From the cell containing the given text, extract its center point as [X, Y] coordinate. 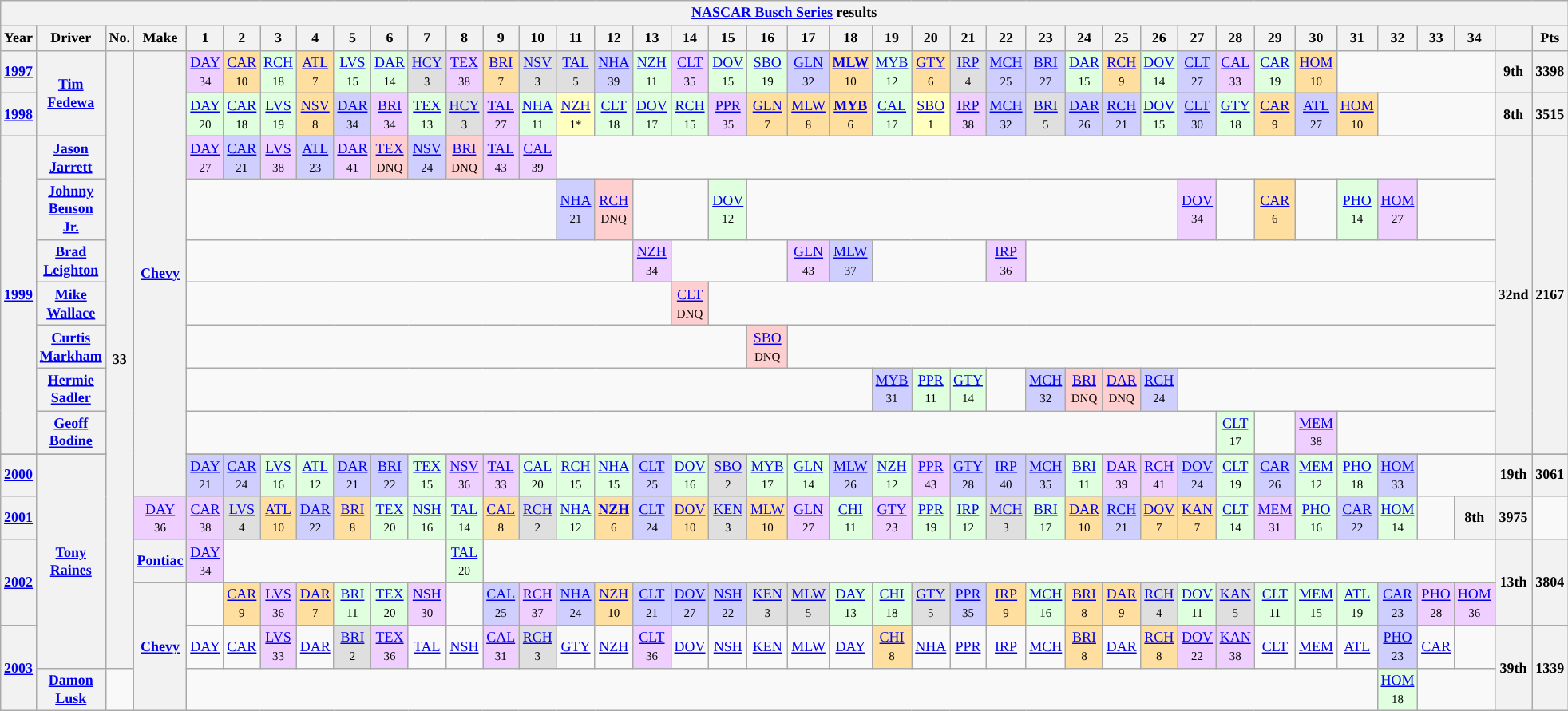
MLW8 [808, 115]
HOM18 [1397, 689]
NSV8 [315, 115]
Pontiac [160, 561]
DAR10 [1084, 518]
CLT35 [690, 72]
TEX38 [465, 72]
MLW37 [850, 261]
4 [315, 38]
DAR39 [1121, 476]
MEM15 [1317, 604]
Make [160, 38]
CLT36 [652, 646]
CAL25 [501, 604]
Curtis Markham [70, 347]
BRI34 [390, 115]
13 [652, 38]
MYB31 [892, 389]
3 [279, 38]
MLW [808, 646]
ATL10 [279, 518]
DAR26 [1084, 115]
BRI27 [1046, 72]
CAR21 [242, 157]
CAR23 [1397, 604]
2003 [19, 667]
CAR19 [1275, 72]
17 [808, 38]
GTY28 [968, 476]
DOV11 [1198, 604]
7 [426, 38]
LVS15 [353, 72]
NHA39 [614, 72]
TAL14 [465, 518]
GTY14 [968, 389]
Geoff Bodine [70, 433]
25 [1121, 38]
GLN14 [808, 476]
MEM38 [1317, 433]
TAL43 [501, 157]
21 [968, 38]
DAR14 [390, 72]
MYB6 [850, 115]
CLT21 [652, 604]
HOM36 [1474, 604]
NZH11 [652, 72]
NHA15 [614, 476]
DOV34 [1198, 209]
31 [1357, 38]
9 [501, 38]
6 [390, 38]
SBO1 [931, 115]
PPR43 [931, 476]
PHO18 [1357, 476]
DAY13 [850, 604]
23 [1046, 38]
HOM33 [1397, 476]
TAL20 [465, 561]
Year [19, 38]
9th [1514, 72]
NZH34 [652, 261]
RCH2 [538, 518]
Jason Jarrett [70, 157]
NZH10 [614, 604]
BRI17 [1046, 518]
DAR22 [315, 518]
2002 [19, 583]
LVS38 [279, 157]
DOV24 [1198, 476]
NASCAR Busch Series results [784, 13]
15 [728, 38]
Brad Leighton [70, 261]
TEX36 [390, 646]
NSH22 [728, 604]
DOV27 [690, 604]
DAR21 [353, 476]
CLT14 [1235, 518]
CAL31 [501, 646]
CHI8 [892, 646]
IRP40 [1006, 476]
DOV14 [1159, 72]
16 [768, 38]
TAL27 [501, 115]
TEX13 [426, 115]
MLW5 [808, 604]
NSV3 [538, 72]
18 [850, 38]
NHA21 [576, 209]
CAL33 [1235, 72]
8 [465, 38]
CAL20 [538, 476]
MYB12 [892, 72]
IRP [1006, 646]
3975 [1514, 518]
RCH9 [1121, 72]
MCH3 [1006, 518]
12 [614, 38]
HOM14 [1397, 518]
NZH [614, 646]
CLT27 [1198, 72]
DOV10 [690, 518]
2 [242, 38]
Mike Wallace [70, 304]
28 [1235, 38]
GTY23 [892, 518]
3398 [1550, 72]
DOV22 [1198, 646]
MEM31 [1275, 518]
Hermie Sadler [70, 389]
KAN5 [1235, 604]
IRP38 [968, 115]
CAR22 [1357, 518]
PPR19 [931, 518]
TAL5 [576, 72]
32 [1397, 38]
GLN43 [808, 261]
GTY5 [931, 604]
CLT [1275, 646]
GTY6 [931, 72]
14 [690, 38]
2167 [1550, 294]
MLW26 [850, 476]
CAR10 [242, 72]
DAR7 [315, 604]
5 [353, 38]
Damon Lusk [70, 689]
RCH8 [1159, 646]
NSV24 [426, 157]
NSH16 [426, 518]
KAN7 [1198, 518]
GTY18 [1235, 115]
RCH24 [1159, 389]
PPR [968, 646]
RCH4 [1159, 604]
1999 [19, 294]
RCH37 [538, 604]
Tim Fedewa [70, 93]
MCH [1046, 646]
11 [576, 38]
2000 [19, 476]
MEM [1317, 646]
ATL7 [315, 72]
RCH41 [1159, 476]
KEN [768, 646]
TEX15 [426, 476]
SBODNQ [768, 347]
PHO14 [1357, 209]
NZH12 [892, 476]
BRI5 [1046, 115]
BRI7 [501, 72]
39th [1514, 667]
PHO28 [1436, 604]
DOV16 [690, 476]
LVS33 [279, 646]
CAL8 [501, 518]
NSV36 [465, 476]
19 [892, 38]
LVS4 [242, 518]
MYB17 [768, 476]
RCHDNQ [614, 209]
NZH1* [576, 115]
27 [1198, 38]
1998 [19, 115]
KAN38 [1235, 646]
10 [538, 38]
IRP12 [968, 518]
3515 [1550, 115]
SBO19 [768, 72]
LVS36 [279, 604]
ATL27 [1317, 115]
26 [1159, 38]
RCH18 [279, 72]
CLT30 [1198, 115]
MCH16 [1046, 604]
No. [120, 38]
1339 [1550, 667]
GLN7 [768, 115]
NHA12 [576, 518]
24 [1084, 38]
MCH25 [1006, 72]
TAL33 [501, 476]
19th [1514, 476]
PHO23 [1397, 646]
29 [1275, 38]
CAR6 [1275, 209]
30 [1317, 38]
RCH3 [538, 646]
Johnny Benson Jr. [70, 209]
DAY27 [205, 157]
CLT17 [1235, 433]
LVS16 [279, 476]
22 [1006, 38]
SBO2 [728, 476]
DAR15 [1084, 72]
CLT18 [614, 115]
DOV17 [652, 115]
CLT24 [652, 518]
CAR26 [1275, 476]
3804 [1550, 583]
Driver [70, 38]
13th [1514, 583]
DAY21 [205, 476]
IRP9 [1006, 604]
DAR34 [353, 115]
32nd [1514, 294]
BRI2 [353, 646]
TAL [426, 646]
CLT25 [652, 476]
ATL23 [315, 157]
1997 [19, 72]
DAR9 [1121, 604]
DAY36 [160, 518]
CHI18 [892, 604]
CAL17 [892, 115]
PPR11 [931, 389]
CHI11 [850, 518]
CLT11 [1275, 604]
BRI22 [390, 476]
ATL [1357, 646]
NHA11 [538, 115]
CAR38 [205, 518]
CAR18 [242, 115]
20 [931, 38]
ATL19 [1357, 604]
CAR24 [242, 476]
Tony Raines [70, 561]
CLTDNQ [690, 304]
GTY [576, 646]
3061 [1550, 476]
34 [1474, 38]
NHA [931, 646]
IRP4 [968, 72]
2001 [19, 518]
PHO16 [1317, 518]
Pts [1550, 38]
DAR41 [353, 157]
DOV12 [728, 209]
NHA24 [576, 604]
ATL12 [315, 476]
DOV7 [1159, 518]
CLT19 [1235, 476]
NZH6 [614, 518]
MEM12 [1317, 476]
HOM27 [1397, 209]
DOV [690, 646]
IRP36 [1006, 261]
GLN27 [808, 518]
CAL39 [538, 157]
DAY20 [205, 115]
MCH35 [1046, 476]
LVS19 [279, 115]
NSH30 [426, 604]
TEXDNQ [390, 157]
GLN32 [808, 72]
DARDNQ [1121, 389]
1 [205, 38]
